Find where the given text appears and provide that cell's center as (x, y) coordinate. 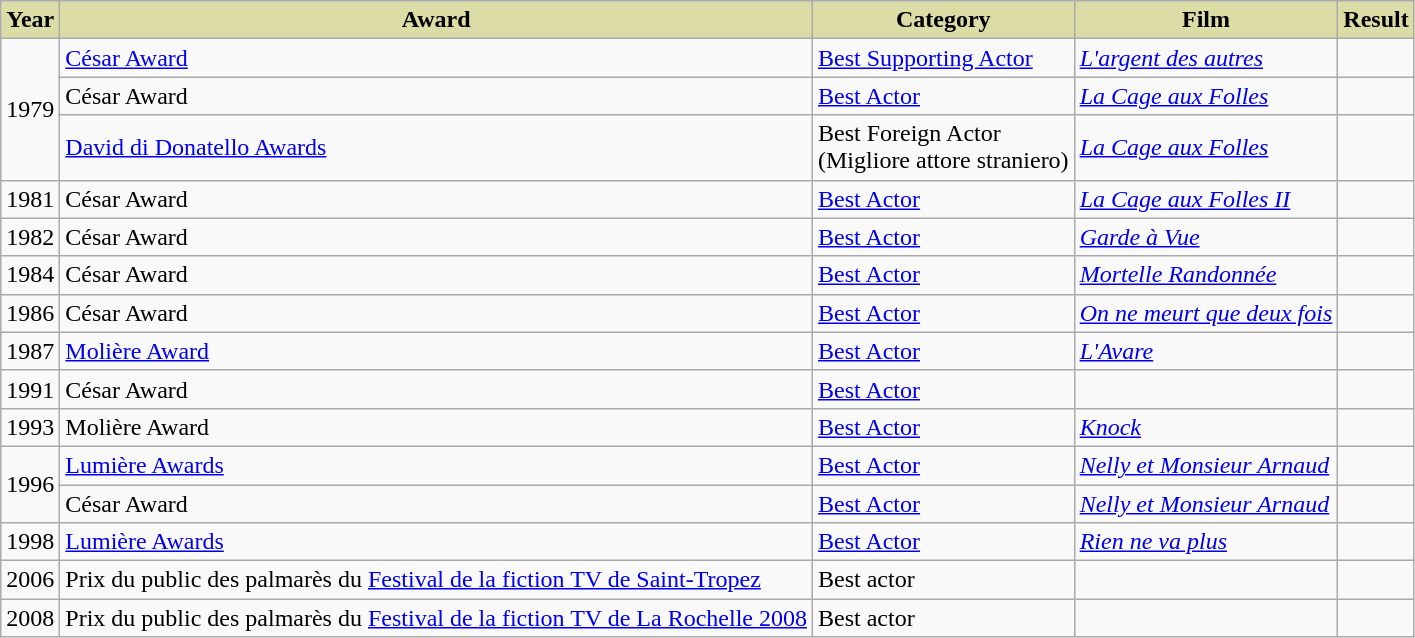
On ne meurt que deux fois (1206, 313)
2008 (30, 618)
1996 (30, 484)
Garde à Vue (1206, 237)
La Cage aux Folles II (1206, 199)
Knock (1206, 427)
Film (1206, 20)
Prix du public des palmarès du Festival de la fiction TV de La Rochelle 2008 (436, 618)
1984 (30, 275)
Year (30, 20)
Award (436, 20)
David di Donatello Awards (436, 148)
1982 (30, 237)
1993 (30, 427)
L'Avare (1206, 351)
1979 (30, 110)
1981 (30, 199)
Rien ne va plus (1206, 542)
1987 (30, 351)
Result (1376, 20)
L'argent des autres (1206, 58)
Prix du public des palmarès du Festival de la fiction TV de Saint-Tropez (436, 580)
Mortelle Randonnée (1206, 275)
Best Supporting Actor (944, 58)
1991 (30, 389)
Category (944, 20)
1998 (30, 542)
1986 (30, 313)
Best Foreign Actor (Migliore attore straniero) (944, 148)
2006 (30, 580)
